Detect which cell encompasses the target text, then output its [x, y] center coordinate. 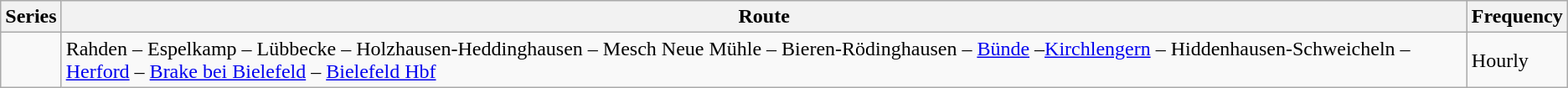
Route [764, 17]
Series [31, 17]
Hourly [1517, 60]
Frequency [1517, 17]
